Find where the given text appears and provide that cell's center as [X, Y] coordinate. 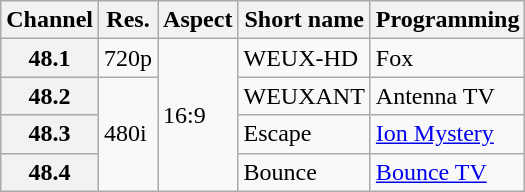
Antenna TV [448, 96]
480i [128, 134]
16:9 [198, 115]
WEUXANT [304, 96]
Fox [448, 58]
48.2 [50, 96]
720p [128, 58]
Programming [448, 20]
Ion Mystery [448, 134]
Escape [304, 134]
Channel [50, 20]
Bounce TV [448, 172]
WEUX-HD [304, 58]
Bounce [304, 172]
Aspect [198, 20]
48.3 [50, 134]
Res. [128, 20]
48.1 [50, 58]
48.4 [50, 172]
Short name [304, 20]
